Output the (X, Y) coordinate of the center of the cell containing the given text.  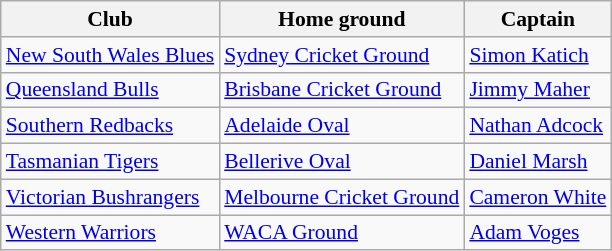
Melbourne Cricket Ground (342, 197)
Adam Voges (538, 233)
Simon Katich (538, 55)
Adelaide Oval (342, 126)
Western Warriors (110, 233)
Southern Redbacks (110, 126)
Jimmy Maher (538, 90)
Brisbane Cricket Ground (342, 90)
Home ground (342, 19)
Queensland Bulls (110, 90)
New South Wales Blues (110, 55)
WACA Ground (342, 233)
Daniel Marsh (538, 162)
Nathan Adcock (538, 126)
Cameron White (538, 197)
Sydney Cricket Ground (342, 55)
Captain (538, 19)
Club (110, 19)
Victorian Bushrangers (110, 197)
Tasmanian Tigers (110, 162)
Bellerive Oval (342, 162)
